From the cell containing the given text, extract its center point as (X, Y) coordinate. 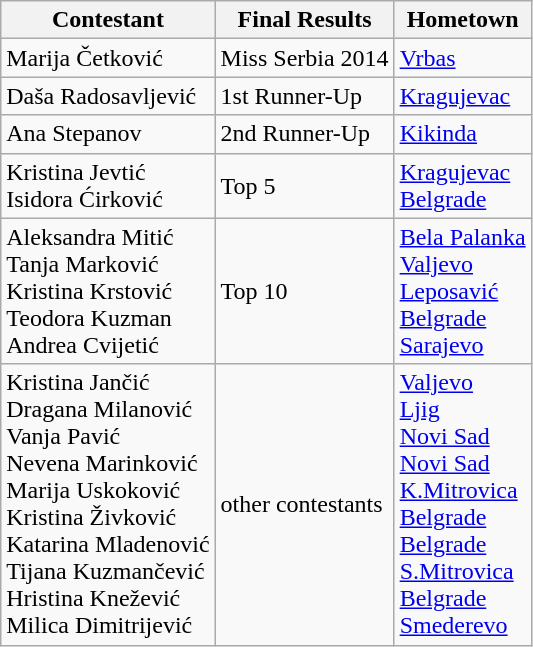
2nd Runner-Up (304, 134)
other contestants (304, 504)
Final Results (304, 20)
Kragujevac Belgrade (462, 186)
ValjevoLjig Novi Sad Novi Sad K.Mitrovica Belgrade Belgrade S.Mitrovica BelgradeSmederevo (462, 504)
Hometown (462, 20)
Contestant (108, 20)
Miss Serbia 2014 (304, 58)
1st Runner-Up (304, 96)
Bela PalankaValjevo Leposavić Belgrade Sarajevo (462, 291)
Top 10 (304, 291)
Kragujevac (462, 96)
Aleksandra Mitić Tanja MarkovićKristina Krstović Teodora Kuzman Andrea Cvijetić (108, 291)
Vrbas (462, 58)
Kristina Jevtić Isidora Ćirković (108, 186)
Kikinda (462, 134)
Ana Stepanov (108, 134)
Top 5 (304, 186)
Daša Radosavljević (108, 96)
Marija Četković (108, 58)
